Find where the given text appears and provide that cell's center as (X, Y) coordinate. 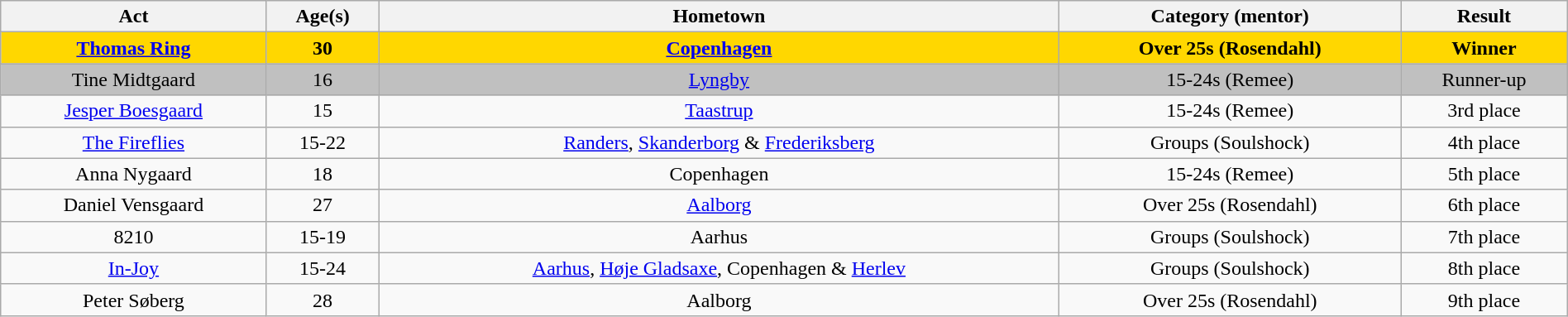
Act (134, 17)
8th place (1484, 268)
16 (323, 79)
In-Joy (134, 268)
28 (323, 300)
Result (1484, 17)
Anna Nygaard (134, 174)
Aarhus, Høje Gladsaxe, Copenhagen & Herlev (719, 268)
Taastrup (719, 111)
Peter Søberg (134, 300)
Jesper Boesgaard (134, 111)
Lyngby (719, 79)
15-19 (323, 237)
30 (323, 48)
Aarhus (719, 237)
The Fireflies (134, 142)
Category (mentor) (1231, 17)
27 (323, 205)
5th place (1484, 174)
6th place (1484, 205)
Tine Midtgaard (134, 79)
Randers, Skanderborg & Frederiksberg (719, 142)
8210 (134, 237)
4th place (1484, 142)
9th place (1484, 300)
Runner-up (1484, 79)
Hometown (719, 17)
18 (323, 174)
Age(s) (323, 17)
3rd place (1484, 111)
Daniel Vensgaard (134, 205)
7th place (1484, 237)
Thomas Ring (134, 48)
15 (323, 111)
15-24 (323, 268)
Winner (1484, 48)
15-22 (323, 142)
